Determine the [x, y] coordinate at the center of the cell enclosing the given text.  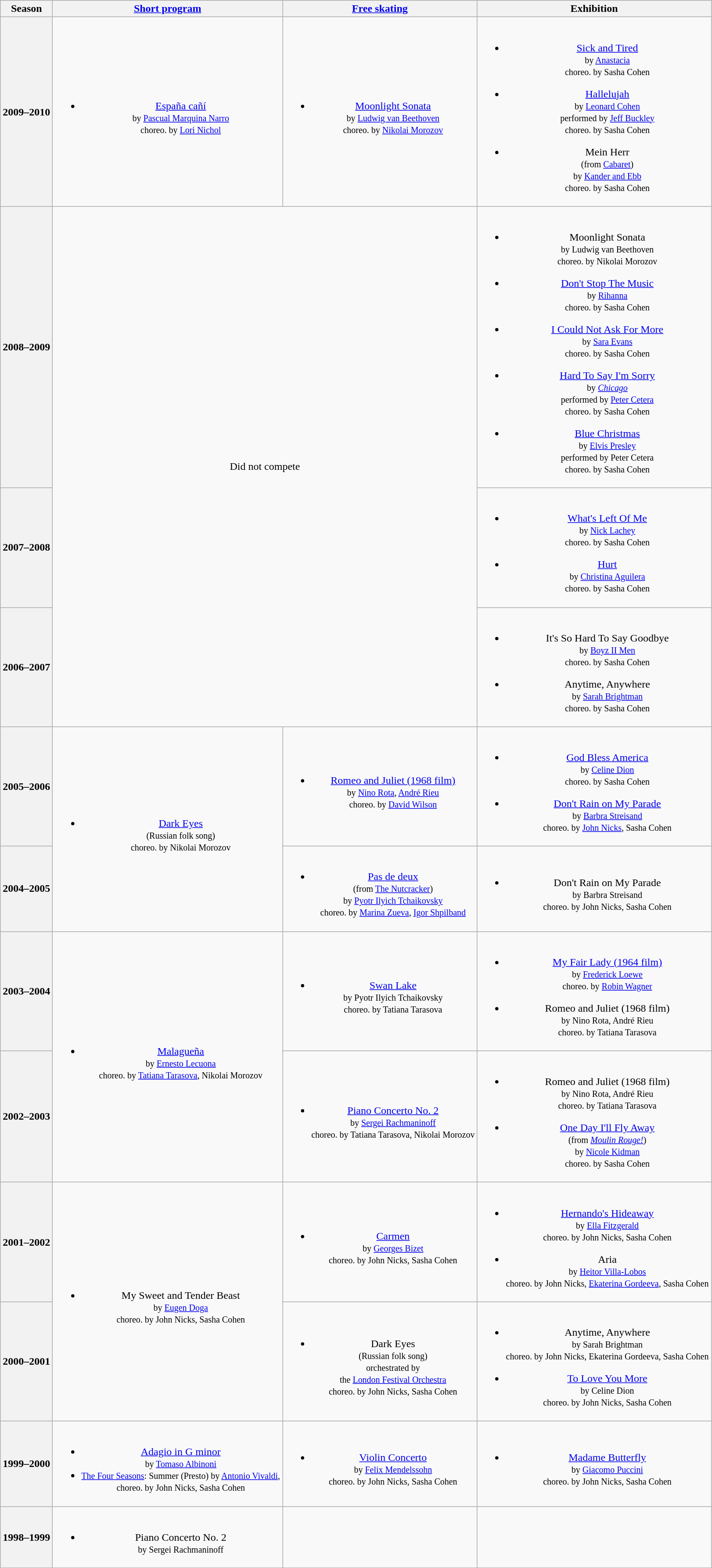
My Fair Lady (1964 film) by Frederick Loewe choreo. by Robin Wagner Romeo and Juliet (1968 film) by Nino Rota, André Rieu choreo. by Tatiana Tarasova [594, 991]
What's Left Of Me by Nick Lachey choreo. by Sasha Cohen Hurt by Christina Aguilera choreo. by Sasha Cohen [594, 548]
Dark Eyes (Russian folk song) choreo. by Nikolai Morozov [168, 829]
God Bless America by Celine Dion choreo. by Sasha Cohen Don't Rain on My Parade by Barbra Streisand choreo. by John Nicks, Sasha Cohen [594, 786]
My Sweet and Tender Beast by Eugen Doga choreo. by John Nicks, Sasha Cohen [168, 1301]
Don't Rain on My Parade by Barbra Streisand choreo. by John Nicks, Sasha Cohen [594, 889]
Exhibition [594, 9]
Carmen by Georges Bizet choreo. by John Nicks, Sasha Cohen [380, 1242]
España cañí by Pascual Marquina Narro choreo. by Lori Nichol [168, 112]
2004–2005 [26, 889]
Swan Lake by Pyotr Ilyich Tchaikovsky choreo. by Tatiana Tarasova [380, 991]
Violin Concerto by Felix Mendelssohn choreo. by John Nicks, Sasha Cohen [380, 1463]
2000–2001 [26, 1361]
2006–2007 [26, 667]
Short program [168, 9]
Piano Concerto No. 2 by Sergei Rachmaninoff [168, 1537]
2003–2004 [26, 991]
2008–2009 [26, 347]
Romeo and Juliet (1968 film) by Nino Rota, André Rieu choreo. by David Wilson [380, 786]
Adagio in G minor by Tomaso Albinoni The Four Seasons: Summer (Presto) by Antonio Vivaldi, choreo. by John Nicks, Sasha Cohen [168, 1463]
Pas de deux (from The Nutcracker) by Pyotr Ilyich Tchaikovsky choreo. by Marina Zueva, Igor Shpilband [380, 889]
2009–2010 [26, 112]
Free skating [380, 9]
Madame Butterfly by Giacomo Puccini choreo. by John Nicks, Sasha Cohen [594, 1463]
It's So Hard To Say Goodbye by Boyz II Men choreo. by Sasha Cohen Anytime, Anywhere by Sarah Brightman choreo. by Sasha Cohen [594, 667]
Did not compete [265, 466]
1999–2000 [26, 1463]
Dark Eyes (Russian folk song) orchestrated by the London Festival Orchestra choreo. by John Nicks, Sasha Cohen [380, 1361]
2005–2006 [26, 786]
2002–2003 [26, 1116]
2001–2002 [26, 1242]
Moonlight Sonata by Ludwig van Beethoven choreo. by Nikolai Morozov [380, 112]
Malagueña by Ernesto Lecuona choreo. by Tatiana Tarasova, Nikolai Morozov [168, 1056]
2007–2008 [26, 548]
Piano Concerto No. 2 by Sergei Rachmaninoff choreo. by Tatiana Tarasova, Nikolai Morozov [380, 1116]
1998–1999 [26, 1537]
Season [26, 9]
